Locate the cell with the specified text and output its [x, y] center coordinate. 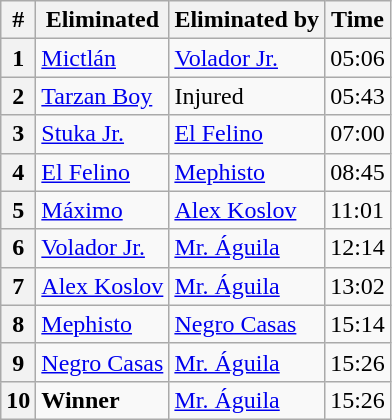
Time [358, 20]
# [18, 20]
13:02 [358, 286]
Stuka Jr. [102, 134]
Mictlán [102, 58]
08:45 [358, 172]
Injured [247, 96]
12:14 [358, 248]
Tarzan Boy [102, 96]
05:06 [358, 58]
07:00 [358, 134]
1 [18, 58]
8 [18, 324]
9 [18, 362]
3 [18, 134]
Eliminated by [247, 20]
2 [18, 96]
4 [18, 172]
Winner [102, 400]
6 [18, 248]
11:01 [358, 210]
15:14 [358, 324]
Eliminated [102, 20]
7 [18, 286]
Máximo [102, 210]
5 [18, 210]
05:43 [358, 96]
10 [18, 400]
